Locate the cell with the specified text and output its (X, Y) center coordinate. 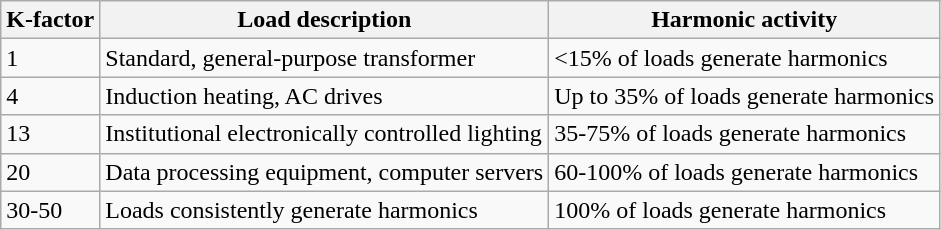
Institutional electronically controlled lighting (324, 134)
20 (50, 172)
60-100% of loads generate harmonics (744, 172)
K-factor (50, 20)
30-50 (50, 210)
Harmonic activity (744, 20)
Loads consistently generate harmonics (324, 210)
1 (50, 58)
<15% of loads generate harmonics (744, 58)
Up to 35% of loads generate harmonics (744, 96)
Load description (324, 20)
13 (50, 134)
100% of loads generate harmonics (744, 210)
4 (50, 96)
35-75% of loads generate harmonics (744, 134)
Data processing equipment, computer servers (324, 172)
Standard, general-purpose transformer (324, 58)
Induction heating, AC drives (324, 96)
